From the cell containing the given text, extract its center point as (x, y) coordinate. 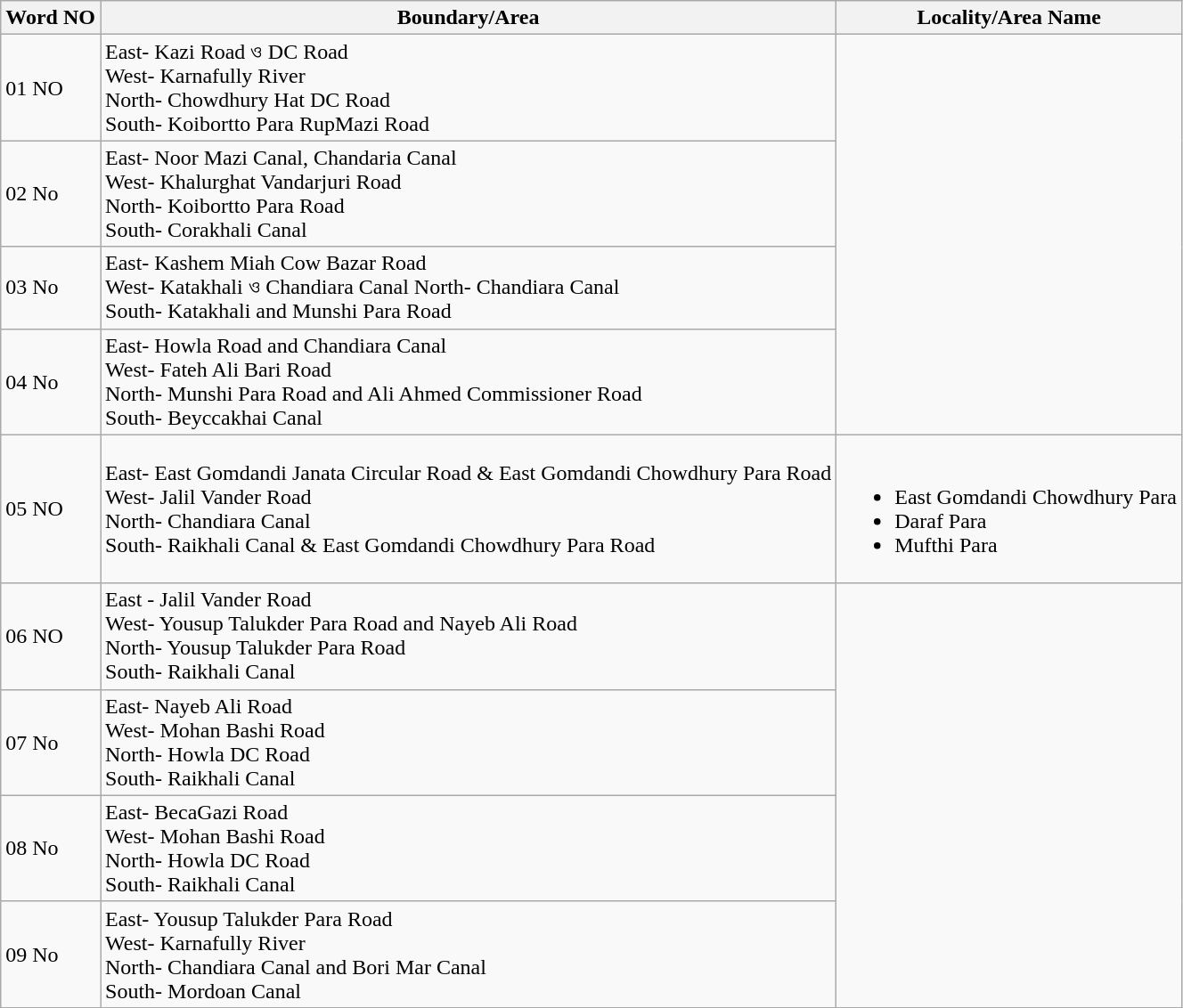
East- Kazi Road ও DC RoadWest- Karnafully RiverNorth- Chowdhury Hat DC RoadSouth- Koibortto Para RupMazi Road (468, 87)
06 NO (51, 636)
East- BecaGazi RoadWest- Mohan Bashi RoadNorth- Howla DC RoadSouth- Raikhali Canal (468, 848)
Locality/Area Name (1009, 18)
01 NO (51, 87)
08 No (51, 848)
East- Kashem Miah Cow Bazar RoadWest- Katakhali ও Chandiara Canal North- Chandiara CanalSouth- Katakhali and Munshi Para Road (468, 288)
09 No (51, 955)
02 No (51, 194)
East- Howla Road and Chandiara CanalWest- Fateh Ali Bari RoadNorth- Munshi Para Road and Ali Ahmed Commissioner RoadSouth- Beyccakhai Canal (468, 381)
03 No (51, 288)
07 No (51, 743)
East- Yousup Talukder Para RoadWest- Karnafully RiverNorth- Chandiara Canal and Bori Mar CanalSouth- Mordoan Canal (468, 955)
04 No (51, 381)
05 NO (51, 509)
East- Nayeb Ali RoadWest- Mohan Bashi RoadNorth- Howla DC RoadSouth- Raikhali Canal (468, 743)
East- Noor Mazi Canal, Chandaria CanalWest- Khalurghat Vandarjuri RoadNorth- Koibortto Para RoadSouth- Corakhali Canal (468, 194)
East Gomdandi Chowdhury ParaDaraf ParaMufthi Para (1009, 509)
Word NO (51, 18)
East - Jalil Vander RoadWest- Yousup Talukder Para Road and Nayeb Ali RoadNorth- Yousup Talukder Para RoadSouth- Raikhali Canal (468, 636)
Boundary/Area (468, 18)
